Output the [x, y] coordinate of the center of the cell containing the given text.  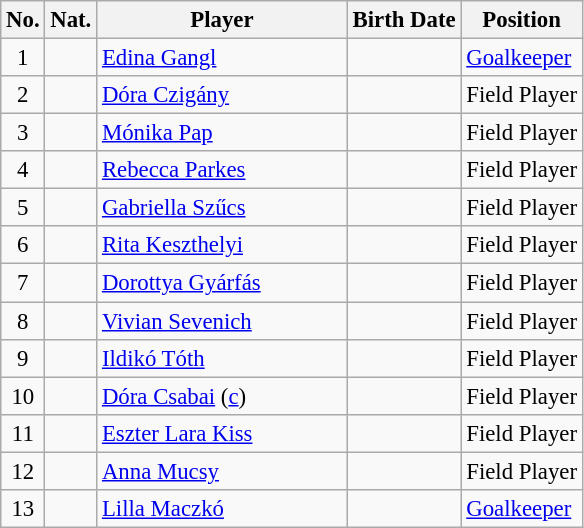
Nat. [71, 20]
Dorottya Gyárfás [222, 283]
11 [23, 433]
13 [23, 509]
Edina Gangl [222, 58]
9 [23, 358]
2 [23, 95]
6 [23, 245]
5 [23, 208]
Position [522, 20]
1 [23, 58]
Vivian Sevenich [222, 321]
No. [23, 20]
Lilla Maczkó [222, 509]
Gabriella Szűcs [222, 208]
8 [23, 321]
Dóra Csabai (c) [222, 396]
7 [23, 283]
3 [23, 133]
4 [23, 170]
Rebecca Parkes [222, 170]
Mónika Pap [222, 133]
Dóra Czigány [222, 95]
Anna Mucsy [222, 471]
Ildikó Tóth [222, 358]
12 [23, 471]
Player [222, 20]
Rita Keszthelyi [222, 245]
10 [23, 396]
Eszter Lara Kiss [222, 433]
Birth Date [404, 20]
